Determine the [X, Y] coordinate at the center of the cell enclosing the given text.  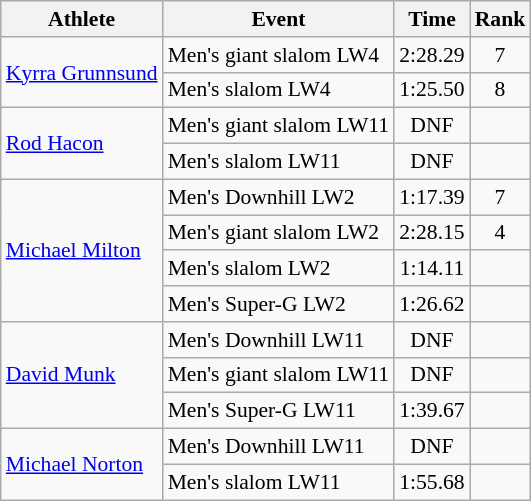
Men's Super-G LW11 [279, 411]
Men's slalom LW2 [279, 269]
Men's slalom LW4 [279, 90]
4 [500, 233]
Men's giant slalom LW4 [279, 55]
Time [432, 19]
Men's giant slalom LW2 [279, 233]
1:17.39 [432, 197]
Men's Downhill LW2 [279, 197]
Rod Hacon [82, 144]
Michael Norton [82, 464]
1:14.11 [432, 269]
David Munk [82, 376]
2:28.15 [432, 233]
1:39.67 [432, 411]
1:25.50 [432, 90]
1:26.62 [432, 304]
Michael Milton [82, 250]
Event [279, 19]
2:28.29 [432, 55]
8 [500, 90]
1:55.68 [432, 482]
Rank [500, 19]
Athlete [82, 19]
Kyrra Grunnsund [82, 72]
Men's Super-G LW2 [279, 304]
